Pinpoint the cell where the given text exists, returning its [X, Y] midpoint coordinate. 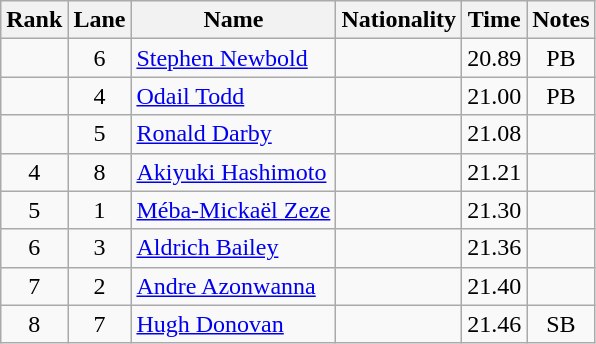
Ronald Darby [234, 134]
Name [234, 20]
21.36 [494, 248]
Lane [100, 20]
Stephen Newbold [234, 58]
Notes [561, 20]
21.40 [494, 286]
Rank [34, 20]
21.21 [494, 172]
SB [561, 324]
21.08 [494, 134]
Akiyuki Hashimoto [234, 172]
21.30 [494, 210]
21.00 [494, 96]
Time [494, 20]
Andre Azonwanna [234, 286]
Méba-Mickaël Zeze [234, 210]
2 [100, 286]
21.46 [494, 324]
Nationality [399, 20]
1 [100, 210]
3 [100, 248]
Odail Todd [234, 96]
20.89 [494, 58]
Aldrich Bailey [234, 248]
Hugh Donovan [234, 324]
